Search for the cell housing the specified text and yield its (x, y) center coordinate. 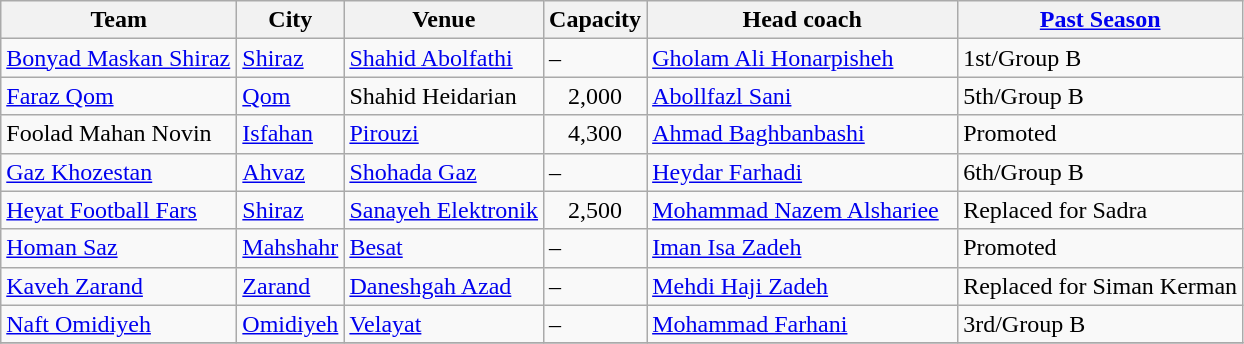
2,500 (596, 210)
2,000 (596, 96)
Qom (290, 96)
Gholam Ali Honarpisheh (802, 58)
Homan Saz (119, 248)
Bonyad Maskan Shiraz (119, 58)
Mohammad Nazem Alshariee (802, 210)
Ahmad Baghbanbashi (802, 134)
Velayat (444, 324)
Venue (444, 20)
Replaced for Sadra (1100, 210)
Past Season (1100, 20)
Isfahan (290, 134)
Gaz Khozestan (119, 172)
Kaveh Zarand (119, 286)
Mohammad Farhani (802, 324)
Ahvaz (290, 172)
Heydar Farhadi (802, 172)
6th/Group B (1100, 172)
Mahshahr (290, 248)
Naft Omidiyeh (119, 324)
Shohada Gaz (444, 172)
Zarand (290, 286)
Shahid Abolfathi (444, 58)
Pirouzi (444, 134)
Team (119, 20)
Capacity (596, 20)
Heyat Football Fars (119, 210)
Replaced for Siman Kerman (1100, 286)
5th/Group B (1100, 96)
Sanayeh Elektronik (444, 210)
Omidiyeh (290, 324)
Faraz Qom (119, 96)
Abollfazl Sani (802, 96)
1st/Group B (1100, 58)
Head coach (802, 20)
Iman Isa Zadeh (802, 248)
Mehdi Haji Zadeh (802, 286)
3rd/Group B (1100, 324)
Besat (444, 248)
4,300 (596, 134)
Foolad Mahan Novin (119, 134)
Daneshgah Azad (444, 286)
City (290, 20)
Shahid Heidarian (444, 96)
